Detect which cell encompasses the target text, then output its [x, y] center coordinate. 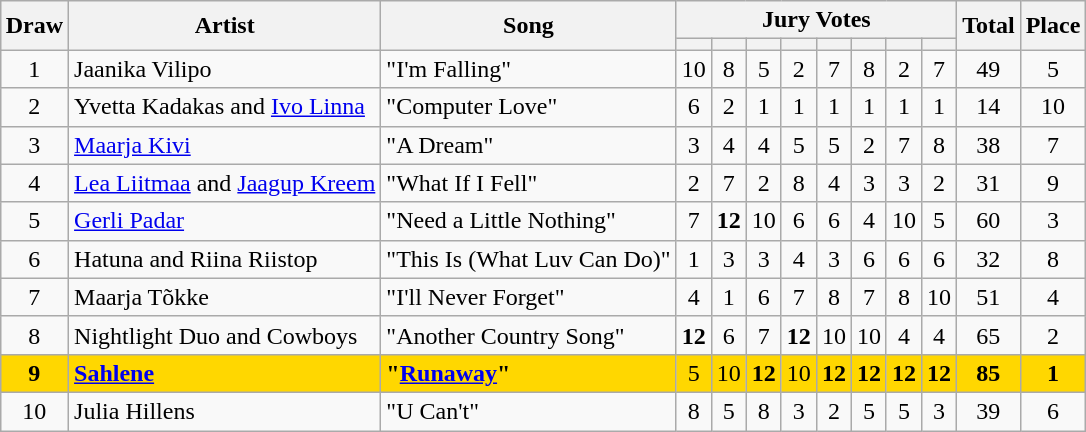
"What If I Fell" [528, 183]
"Another Country Song" [528, 335]
"Runaway" [528, 373]
51 [989, 297]
"I'll Never Forget" [528, 297]
"Computer Love" [528, 107]
Jury Votes [816, 20]
"U Can't" [528, 411]
38 [989, 145]
Total [989, 26]
Maarja Kivi [225, 145]
85 [989, 373]
Artist [225, 26]
60 [989, 221]
39 [989, 411]
Place [1053, 26]
Hatuna and Riina Riistop [225, 259]
Jaanika Vilipo [225, 69]
14 [989, 107]
Song [528, 26]
Lea Liitmaa and Jaagup Kreem [225, 183]
65 [989, 335]
49 [989, 69]
Yvetta Kadakas and Ivo Linna [225, 107]
"I'm Falling" [528, 69]
Sahlene [225, 373]
32 [989, 259]
"A Dream" [528, 145]
Julia Hillens [225, 411]
"Need a Little Nothing" [528, 221]
Maarja Tõkke [225, 297]
"This Is (What Luv Can Do)" [528, 259]
Nightlight Duo and Cowboys [225, 335]
Draw [34, 26]
Gerli Padar [225, 221]
31 [989, 183]
